Capture the cell that displays the provided text and extract its (x, y) central coordinate. 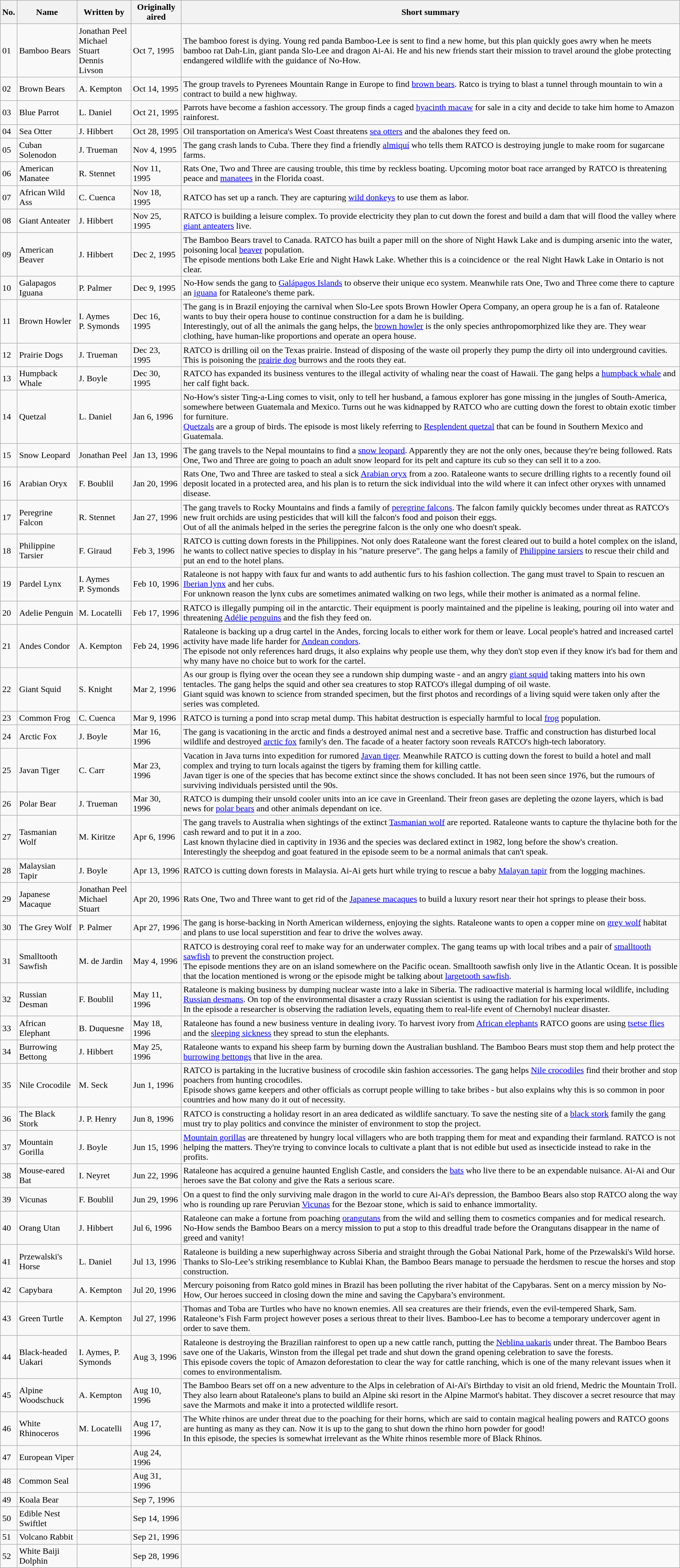
Cuban Solenodon (47, 150)
Mouse-eared Bat (47, 1175)
43 (9, 1318)
51 (9, 1537)
36 (9, 1119)
12 (9, 355)
02 (9, 89)
Smalltooth Sawfish (47, 961)
Vicunas (47, 1199)
May 4, 1996 (156, 961)
Edible Nest Swiftlet (47, 1519)
Koala Bear (47, 1500)
16 (9, 484)
Dec 30, 1995 (156, 379)
Apr 20, 1996 (156, 899)
Originally aired (156, 12)
Written by (104, 12)
Oil transportation on America's West Coast threatens sea otters and the abalones they feed on. (430, 131)
African Wild Ass (47, 197)
06 (9, 174)
Blue Parrot (47, 113)
Black-headed Uakari (47, 1357)
Nile Crocodile (47, 1085)
Adelie Penguin (47, 613)
04 (9, 131)
Arctic Fox (47, 736)
13 (9, 379)
Jan 27, 1996 (156, 517)
Jun 29, 1996 (156, 1199)
Jun 22, 1996 (156, 1175)
J. P. Henry (104, 1119)
Oct 21, 1995 (156, 113)
Oct 28, 1995 (156, 131)
Philippine Tarsier (47, 551)
Jun 15, 1996 (156, 1147)
May 11, 1996 (156, 1000)
M. Seck (104, 1085)
Jul 20, 1996 (156, 1290)
RATCO has set up a ranch. They are capturing wild donkeys to use them as labor. (430, 197)
Dec 16, 1995 (156, 321)
Mar 23, 1996 (156, 770)
34 (9, 1052)
Mar 30, 1996 (156, 803)
Quetzal (47, 417)
01 (9, 51)
Nov 11, 1995 (156, 174)
Feb 3, 1996 (156, 551)
F. Giraud (104, 551)
Aug 31, 1996 (156, 1481)
14 (9, 417)
I. Neyret (104, 1175)
Alpine Woodschuck (47, 1395)
Humpback Whale (47, 379)
C. Carr (104, 770)
Feb 17, 1996 (156, 613)
Pardel Lynx (47, 584)
The Grey Wolf (47, 928)
48 (9, 1481)
45 (9, 1395)
50 (9, 1519)
The gang crash lands to Cuba. There they find a friendly almiquí who tells them RATCO is destroying jungle to make room for sugarcane farms. (430, 150)
Sep 14, 1996 (156, 1519)
10 (9, 288)
I. Aymes, P. Symonds (104, 1357)
35 (9, 1085)
M. de Jardin (104, 961)
Japanese Macaque (47, 899)
Jan 6, 1996 (156, 417)
26 (9, 803)
No. (9, 12)
The Black Stork (47, 1119)
46 (9, 1429)
Nov 25, 1995 (156, 221)
May 18, 1996 (156, 1028)
Javan Tiger (47, 770)
07 (9, 197)
White Baiji Dolphin (47, 1556)
Jun 8, 1996 (156, 1119)
Jun 1, 1996 (156, 1085)
27 (9, 837)
Apr 6, 1996 (156, 837)
American Beaver (47, 254)
Mar 16, 1996 (156, 736)
Feb 24, 1996 (156, 646)
May 25, 1996 (156, 1052)
29 (9, 899)
Jul 27, 1996 (156, 1318)
Name (47, 12)
Nov 18, 1995 (156, 197)
41 (9, 1261)
19 (9, 584)
Common Frog (47, 718)
Jan 13, 1996 (156, 455)
Oct 7, 1995 (156, 51)
18 (9, 551)
Feb 10, 1996 (156, 584)
25 (9, 770)
Burrowing Bettong (47, 1052)
Jul 6, 1996 (156, 1228)
B. Duquesne (104, 1028)
Andes Condor (47, 646)
Sea Otter (47, 131)
40 (9, 1228)
Peregrine Falcon (47, 517)
08 (9, 221)
Rats One, Two and Three want to get rid of the Japanese macaques to build a luxury resort near their hot springs to please their boss. (430, 899)
42 (9, 1290)
Giant Anteater (47, 221)
30 (9, 928)
Oct 14, 1995 (156, 89)
Sep 7, 1996 (156, 1500)
Aug 3, 1996 (156, 1357)
11 (9, 321)
Jonathan Peel (104, 455)
Volcano Rabbit (47, 1537)
Dec 9, 1995 (156, 288)
Green Turtle (47, 1318)
Apr 13, 1996 (156, 870)
47 (9, 1458)
31 (9, 961)
African Elephant (47, 1028)
44 (9, 1357)
Dec 23, 1995 (156, 355)
Prairie Dogs (47, 355)
37 (9, 1147)
Brown Howler (47, 321)
Short summary (430, 12)
Brown Bears (47, 89)
Tasmanian Wolf (47, 837)
Aug 10, 1996 (156, 1395)
39 (9, 1199)
Russian Desman (47, 1000)
22 (9, 689)
Mountain Gorilla (47, 1147)
52 (9, 1556)
Common Seal (47, 1481)
Dec 2, 1995 (156, 254)
Nov 4, 1995 (156, 150)
White Rhinoceros (47, 1429)
Malaysian Tapir (47, 870)
32 (9, 1000)
Aug 17, 1996 (156, 1429)
Bamboo Bears (47, 51)
S. Knight (104, 689)
09 (9, 254)
20 (9, 613)
17 (9, 517)
Przewalski's Horse (47, 1261)
RATCO is cutting down forests in Malaysia. Ai-Ai gets hurt while trying to rescue a baby Malayan tapir from the logging machines. (430, 870)
Jonathan PeelMichael StuartDennis Livson (104, 51)
Arabian Oryx (47, 484)
15 (9, 455)
21 (9, 646)
Capybara (47, 1290)
Parrots have become a fashion accessory. The group finds a caged hyacinth macaw for sale in a city and decide to take him home to Amazon rainforest. (430, 113)
Giant Squid (47, 689)
Sep 28, 1996 (156, 1556)
38 (9, 1175)
Aug 24, 1996 (156, 1458)
05 (9, 150)
Jonathan PeelMichael Stuart (104, 899)
Jul 13, 1996 (156, 1261)
28 (9, 870)
33 (9, 1028)
M. Kiritze (104, 837)
Mar 9, 1996 (156, 718)
Sep 21, 1996 (156, 1537)
03 (9, 113)
23 (9, 718)
Snow Leopard (47, 455)
American Manatee (47, 174)
Polar Bear (47, 803)
Apr 27, 1996 (156, 928)
49 (9, 1500)
Mar 2, 1996 (156, 689)
RATCO is turning a pond into scrap metal dump. This habitat destruction is especially harmful to local frog population. (430, 718)
Orang Utan (47, 1228)
24 (9, 736)
Jan 20, 1996 (156, 484)
European Viper (47, 1458)
Galapagos Iguana (47, 288)
